Pinpoint the cell where the given text exists, returning its (x, y) midpoint coordinate. 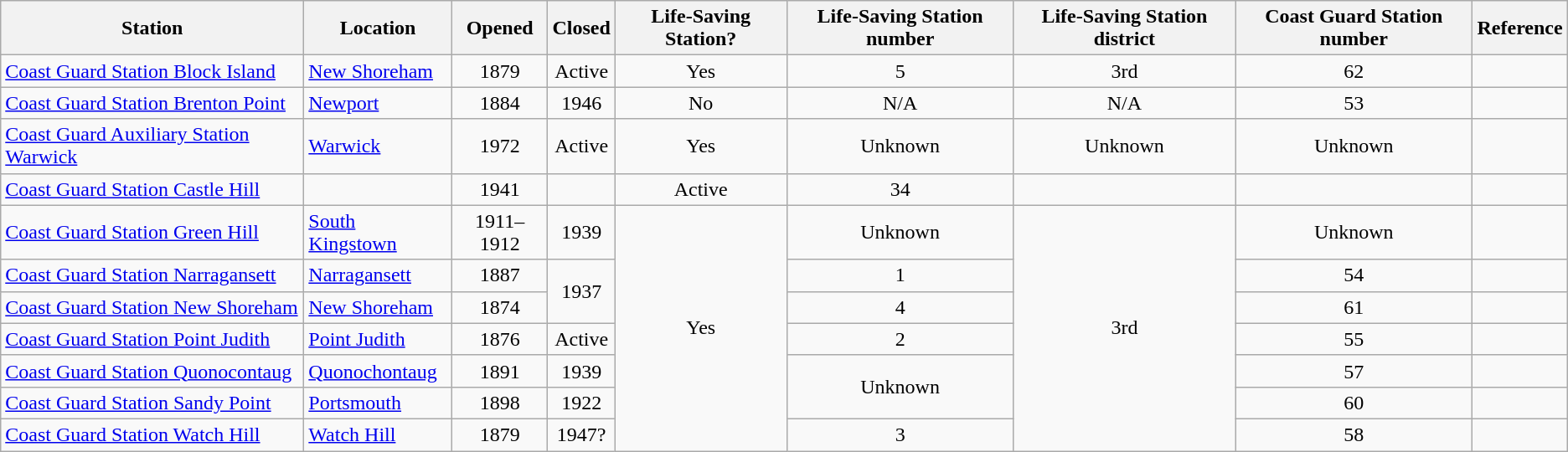
Coast Guard Station Watch Hill (152, 434)
Coast Guard Auxiliary Station Warwick (152, 146)
61 (1354, 307)
Point Judith (379, 339)
1884 (499, 103)
Life-Saving Station number (900, 28)
South Kingstown (379, 233)
Coast Guard Station Brenton Point (152, 103)
Station (152, 28)
Coast Guard Station number (1354, 28)
53 (1354, 103)
54 (1354, 275)
1922 (581, 403)
No (700, 103)
1911–1912 (499, 233)
Closed (581, 28)
1876 (499, 339)
Narragansett (379, 275)
34 (900, 189)
1937 (581, 291)
Watch Hill (379, 434)
Reference (1519, 28)
58 (1354, 434)
Coast Guard Station Sandy Point (152, 403)
Quonochontaug (379, 371)
1946 (581, 103)
Location (379, 28)
Coast Guard Station Castle Hill (152, 189)
1898 (499, 403)
1941 (499, 189)
1891 (499, 371)
Coast Guard Station Green Hill (152, 233)
Coast Guard Station Point Judith (152, 339)
2 (900, 339)
Newport (379, 103)
57 (1354, 371)
1887 (499, 275)
1947? (581, 434)
Portsmouth (379, 403)
Coast Guard Station Block Island (152, 71)
Warwick (379, 146)
1874 (499, 307)
Coast Guard Station New Shoreham (152, 307)
Coast Guard Station Quonocontaug (152, 371)
60 (1354, 403)
62 (1354, 71)
5 (900, 71)
4 (900, 307)
3 (900, 434)
Life-Saving Station district (1124, 28)
55 (1354, 339)
Opened (499, 28)
Life-Saving Station? (700, 28)
1 (900, 275)
Coast Guard Station Narragansett (152, 275)
1972 (499, 146)
